Capture the cell that displays the provided text and extract its (x, y) central coordinate. 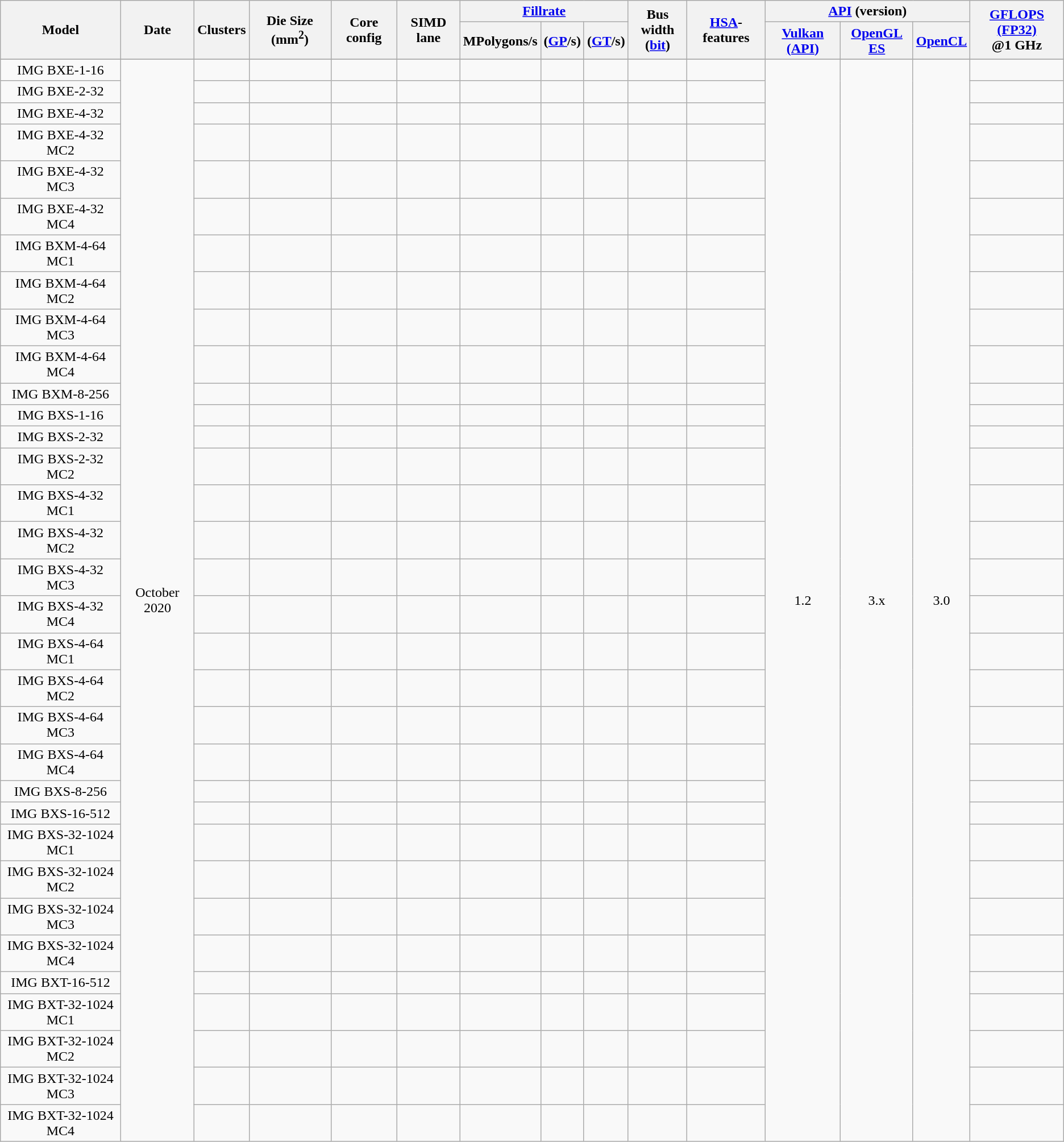
IMG BXT-32-1024 MC4 (60, 1123)
OpenCL (941, 41)
IMG BXM-4-64 MC1 (60, 254)
IMG BXS-4-32 MC2 (60, 540)
3.x (876, 600)
1.2 (803, 600)
IMG BXM-4-64 MC2 (60, 290)
IMG BXT-32-1024 MC2 (60, 1049)
IMG BXE-4-32 MC4 (60, 216)
SIMD lane (429, 30)
IMG BXS-16-512 (60, 813)
IMG BXE-4-32 MC3 (60, 180)
Fillrate (544, 11)
Core config (364, 30)
GFLOPS (FP32)@1 GHz (1017, 30)
(GP/s) (562, 41)
IMG BXS-4-64 MC4 (60, 762)
IMG BXS-2-32 MC2 (60, 466)
IMG BXS-4-32 MC1 (60, 504)
Model (60, 30)
IMG BXS-32-1024 MC1 (60, 842)
(GT/s) (606, 41)
IMG BXS-32-1024 MC4 (60, 954)
Vulkan (API) (803, 41)
Die Size (mm2) (290, 30)
IMG BXM-4-64 MC4 (60, 364)
3.0 (941, 600)
IMG BXS-32-1024 MC3 (60, 916)
IMG BXM-8-256 (60, 394)
IMG BXS-8-256 (60, 791)
IMG BXS-1-16 (60, 416)
IMG BXE-2-32 (60, 92)
IMG BXT-32-1024 MC3 (60, 1086)
IMG BXM-4-64 MC3 (60, 327)
IMG BXE-1-16 (60, 70)
IMG BXS-4-32 MC4 (60, 614)
IMG BXS-4-64 MC1 (60, 651)
IMG BXS-32-1024 MC2 (60, 879)
Bus width(bit) (658, 30)
OpenGL ES (876, 41)
IMG BXE-4-32 MC2 (60, 142)
IMG BXS-4-32 MC3 (60, 578)
IMG BXT-32-1024 MC1 (60, 1012)
IMG BXS-4-64 MC3 (60, 725)
IMG BXS-4-64 MC2 (60, 688)
October 2020 (157, 600)
Date (157, 30)
HSA-features (726, 30)
IMG BXE-4-32 (60, 113)
API (version) (867, 11)
Clusters (222, 30)
MPolygons/s (500, 41)
IMG BXT-16-512 (60, 983)
IMG BXS-2-32 (60, 437)
